Detect which cell encompasses the target text, then output its (X, Y) center coordinate. 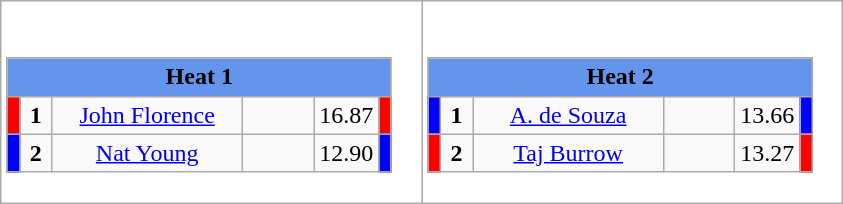
12.90 (346, 153)
Heat 1 (199, 77)
13.27 (768, 153)
Taj Burrow (568, 153)
A. de Souza (568, 115)
Heat 1 1 John Florence 16.87 2 Nat Young 12.90 (212, 102)
Heat 2 1 A. de Souza 13.66 2 Taj Burrow 13.27 (632, 102)
John Florence (148, 115)
13.66 (768, 115)
Nat Young (148, 153)
16.87 (346, 115)
Heat 2 (620, 77)
